Search for the cell housing the specified text and yield its [x, y] center coordinate. 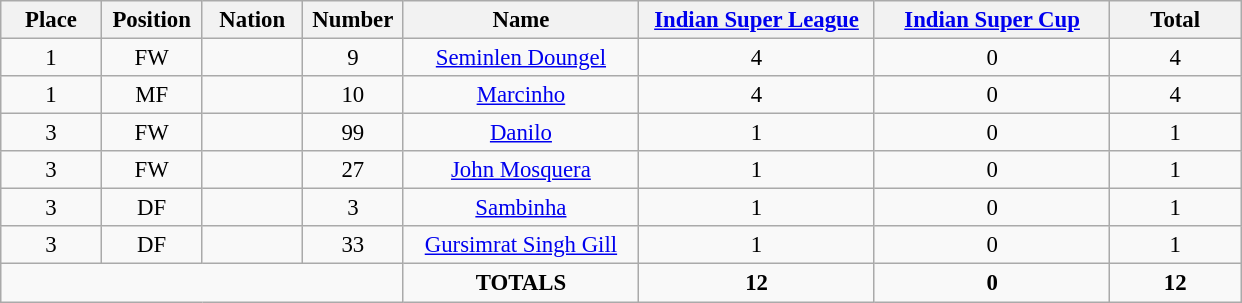
Indian Super League [757, 20]
Gursimrat Singh Gill [521, 245]
33 [354, 245]
MF [152, 95]
Number [354, 20]
10 [354, 95]
John Mosquera [521, 170]
Position [152, 20]
Name [521, 20]
Sambinha [521, 208]
Place [52, 20]
9 [354, 58]
Indian Super Cup [992, 20]
TOTALS [521, 283]
Marcinho [521, 95]
99 [354, 133]
Total [1176, 20]
Seminlen Doungel [521, 58]
27 [354, 170]
Danilo [521, 133]
Nation [252, 20]
